For the text-containing cell, return its midpoint in [X, Y] coordinate format. 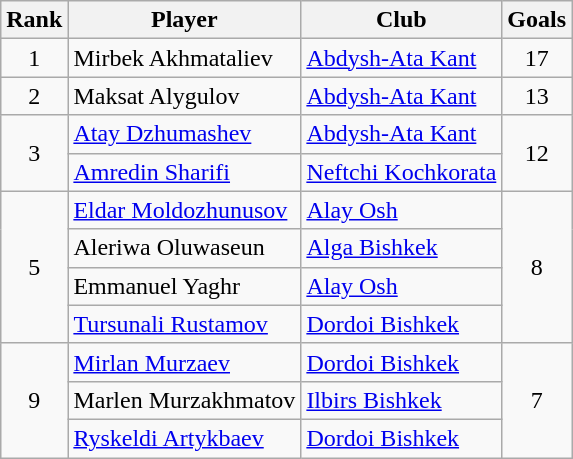
Ilbirs Bishkek [402, 400]
5 [34, 267]
Rank [34, 20]
Aleriwa Oluwaseun [184, 248]
2 [34, 96]
Player [184, 20]
Alga Bishkek [402, 248]
3 [34, 153]
Mirbek Akhmataliev [184, 58]
Amredin Sharifi [184, 172]
Atay Dzhumashev [184, 134]
7 [537, 400]
Mirlan Murzaev [184, 362]
Ryskeldi Artykbaev [184, 438]
12 [537, 153]
1 [34, 58]
Tursunali Rustamov [184, 324]
8 [537, 267]
Goals [537, 20]
9 [34, 400]
Club [402, 20]
Eldar Moldozhunusov [184, 210]
13 [537, 96]
Maksat Alygulov [184, 96]
Emmanuel Yaghr [184, 286]
17 [537, 58]
Neftchi Kochkorata [402, 172]
Marlen Murzakhmatov [184, 400]
